Identify which cell holds the provided text, then report its (x, y) central coordinate. 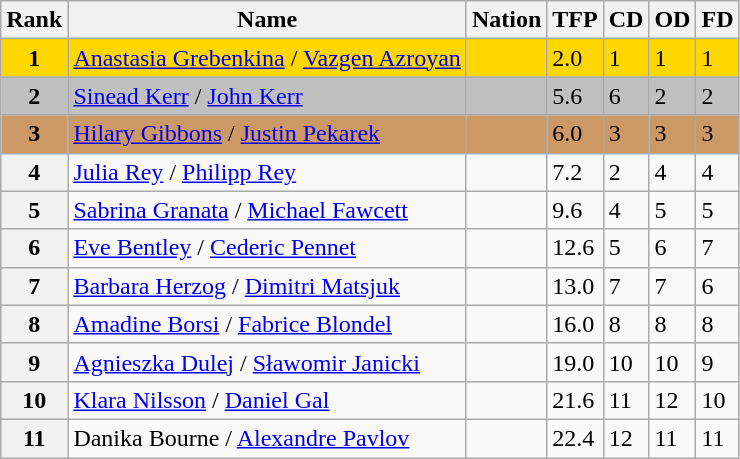
Eve Bentley / Cederic Pennet (268, 248)
19.0 (575, 362)
OD (672, 20)
22.4 (575, 438)
Name (268, 20)
TFP (575, 20)
Agnieszka Dulej / Sławomir Janicki (268, 362)
FD (718, 20)
Barbara Herzog / Dimitri Matsjuk (268, 286)
Hilary Gibbons / Justin Pekarek (268, 134)
12.6 (575, 248)
Amadine Borsi / Fabrice Blondel (268, 324)
Nation (506, 20)
Sabrina Granata / Michael Fawcett (268, 210)
CD (626, 20)
6.0 (575, 134)
16.0 (575, 324)
Sinead Kerr / John Kerr (268, 96)
Anastasia Grebenkina / Vazgen Azroyan (268, 58)
7.2 (575, 172)
Rank (34, 20)
2.0 (575, 58)
Danika Bourne / Alexandre Pavlov (268, 438)
21.6 (575, 400)
Julia Rey / Philipp Rey (268, 172)
Klara Nilsson / Daniel Gal (268, 400)
5.6 (575, 96)
13.0 (575, 286)
9.6 (575, 210)
